Find where the given text appears and provide that cell's center as (X, Y) coordinate. 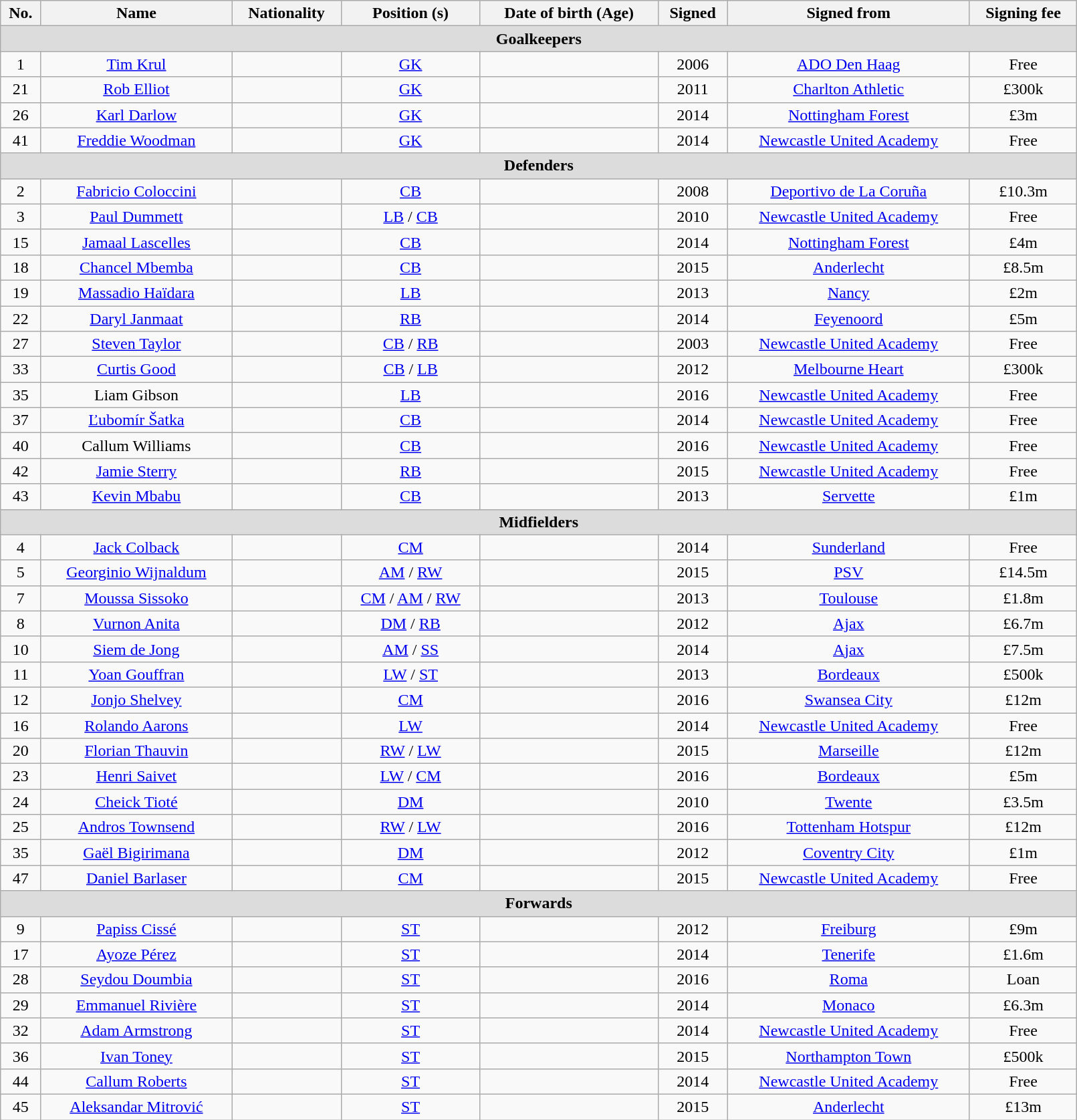
25 (21, 827)
11 (21, 674)
£8.5m (1023, 267)
Forwards (539, 903)
Name (136, 13)
£3m (1023, 115)
21 (21, 90)
Chancel Mbemba (136, 267)
Twente (848, 802)
16 (21, 725)
22 (21, 319)
CB / LB (410, 370)
Emmanuel Rivière (136, 1005)
£13m (1023, 1107)
28 (21, 980)
2003 (693, 344)
Loan (1023, 980)
2 (21, 191)
Daniel Barlaser (136, 878)
Tottenham Hotspur (848, 827)
DM / RB (410, 623)
Henri Saivet (136, 777)
4 (21, 547)
£4m (1023, 242)
Feyenoord (848, 319)
Andros Townsend (136, 827)
Servette (848, 497)
Melbourne Heart (848, 370)
Freiburg (848, 929)
Daryl Janmaat (136, 319)
Ivan Toney (136, 1056)
Swansea City (848, 700)
41 (21, 140)
Position (s) (410, 13)
43 (21, 497)
£9m (1023, 929)
8 (21, 623)
3 (21, 217)
AM / SS (410, 649)
24 (21, 802)
No. (21, 13)
17 (21, 954)
LW (410, 725)
£10.3m (1023, 191)
Nationality (286, 13)
Goalkeepers (539, 39)
PSV (848, 573)
Aleksandar Mitrović (136, 1107)
Steven Taylor (136, 344)
Paul Dummett (136, 217)
Liam Gibson (136, 395)
Marseille (848, 751)
Jamie Sterry (136, 471)
Freddie Woodman (136, 140)
Coventry City (848, 853)
Vurnon Anita (136, 623)
£2m (1023, 293)
£1.8m (1023, 598)
44 (21, 1081)
26 (21, 115)
7 (21, 598)
Adam Armstrong (136, 1030)
5 (21, 573)
2008 (693, 191)
Northampton Town (848, 1056)
Deportivo de La Coruña (848, 191)
2006 (693, 64)
Callum Roberts (136, 1081)
23 (21, 777)
Jack Colback (136, 547)
12 (21, 700)
Tenerife (848, 954)
Sunderland (848, 547)
15 (21, 242)
36 (21, 1056)
20 (21, 751)
42 (21, 471)
Massadio Haïdara (136, 293)
LW / CM (410, 777)
29 (21, 1005)
Cheick Tioté (136, 802)
1 (21, 64)
47 (21, 878)
£3.5m (1023, 802)
Georginio Wijnaldum (136, 573)
27 (21, 344)
LW / ST (410, 674)
CM / AM / RW (410, 598)
Signing fee (1023, 13)
£7.5m (1023, 649)
Date of birth (Age) (569, 13)
Nancy (848, 293)
Callum Williams (136, 446)
45 (21, 1107)
Jamaal Lascelles (136, 242)
LB / CB (410, 217)
£6.7m (1023, 623)
Tim Krul (136, 64)
40 (21, 446)
37 (21, 420)
Yoan Gouffran (136, 674)
Fabricio Coloccini (136, 191)
Monaco (848, 1005)
£1.6m (1023, 954)
Defenders (539, 166)
Siem de Jong (136, 649)
CB / RB (410, 344)
ADO Den Haag (848, 64)
Ayoze Pérez (136, 954)
Signed (693, 13)
Toulouse (848, 598)
£6.3m (1023, 1005)
Curtis Good (136, 370)
19 (21, 293)
AM / RW (410, 573)
Rolando Aarons (136, 725)
32 (21, 1030)
Rob Elliot (136, 90)
Papiss Cissé (136, 929)
10 (21, 649)
Florian Thauvin (136, 751)
9 (21, 929)
Gaël Bigirimana (136, 853)
Ľubomír Šatka (136, 420)
£14.5m (1023, 573)
Signed from (848, 13)
Kevin Mbabu (136, 497)
Charlton Athletic (848, 90)
Jonjo Shelvey (136, 700)
Midfielders (539, 522)
Roma (848, 980)
Moussa Sissoko (136, 598)
33 (21, 370)
Karl Darlow (136, 115)
2011 (693, 90)
Seydou Doumbia (136, 980)
18 (21, 267)
